Provide the [x, y] coordinate of the cell's center where the given text is located.  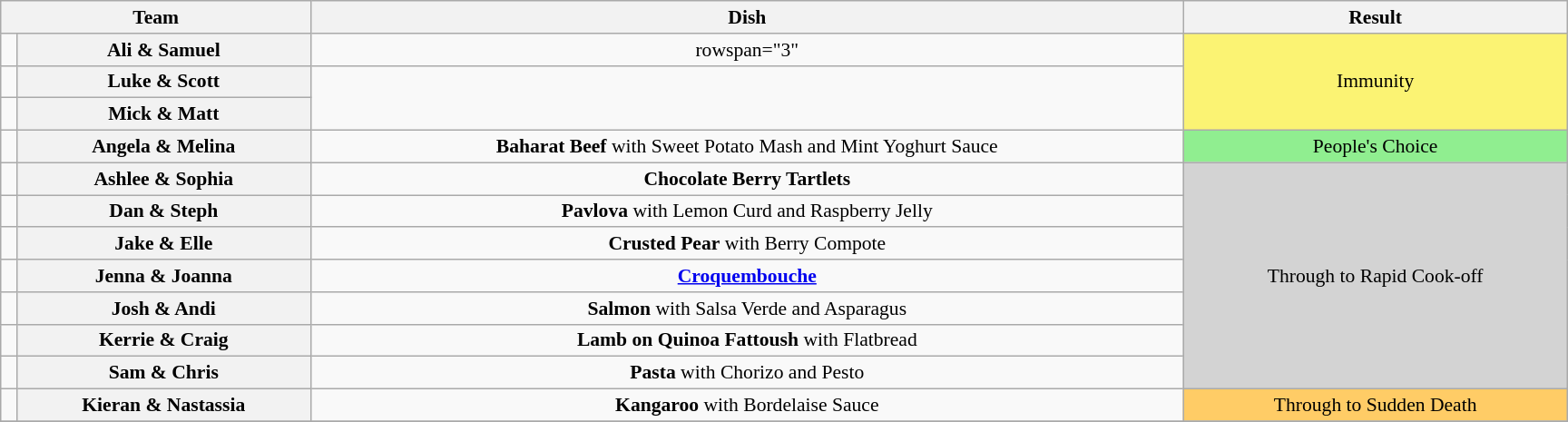
Chocolate Berry Tartlets [748, 179]
People's Choice [1376, 147]
Kerrie & Craig [163, 340]
Through to Rapid Cook-off [1376, 276]
Baharat Beef with Sweet Potato Mash and Mint Yoghurt Sauce [748, 147]
Angela & Melina [163, 147]
Jake & Elle [163, 244]
Kieran & Nastassia [163, 406]
Immunity [1376, 82]
Kangaroo with Bordelaise Sauce [748, 406]
Team [156, 17]
Ashlee & Sophia [163, 179]
Result [1376, 17]
Dish [748, 17]
Lamb on Quinoa Fattoush with Flatbread [748, 340]
Josh & Andi [163, 309]
Crusted Pear with Berry Compote [748, 244]
rowspan="3" [748, 50]
Through to Sudden Death [1376, 406]
Salmon with Salsa Verde and Asparagus [748, 309]
Pasta with Chorizo and Pesto [748, 373]
Mick & Matt [163, 114]
Croquembouche [748, 276]
Ali & Samuel [163, 50]
Dan & Steph [163, 211]
Jenna & Joanna [163, 276]
Luke & Scott [163, 82]
Pavlova with Lemon Curd and Raspberry Jelly [748, 211]
Sam & Chris [163, 373]
